Return the (x, y) coordinate for the center point of the cell that contains the specified text.  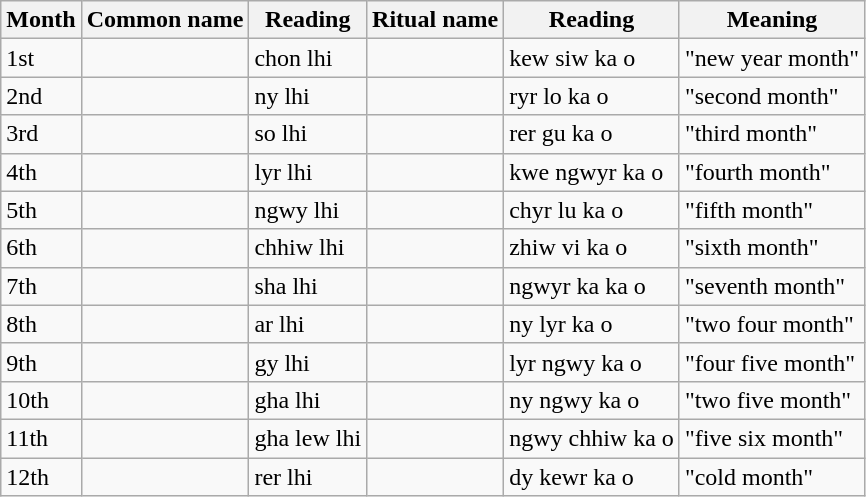
ngwyr ka ka o (592, 286)
6th (41, 248)
ryr lo ka o (592, 96)
4th (41, 172)
"four five month" (772, 362)
kew siw ka o (592, 58)
5th (41, 210)
2nd (41, 96)
Ritual name (436, 20)
11th (41, 438)
Month (41, 20)
lyr lhi (308, 172)
1st (41, 58)
Common name (165, 20)
8th (41, 324)
ar lhi (308, 324)
gha lhi (308, 400)
"third month" (772, 134)
ny lhi (308, 96)
10th (41, 400)
12th (41, 477)
"new year month" (772, 58)
kwe ngwyr ka o (592, 172)
lyr ngwy ka o (592, 362)
so lhi (308, 134)
ny ngwy ka o (592, 400)
"fifth month" (772, 210)
"second month" (772, 96)
rer gu ka o (592, 134)
"seventh month" (772, 286)
3rd (41, 134)
"sixth month" (772, 248)
"fourth month" (772, 172)
chyr lu ka o (592, 210)
sha lhi (308, 286)
"two five month" (772, 400)
zhiw vi ka o (592, 248)
ngwy lhi (308, 210)
gy lhi (308, 362)
chhiw lhi (308, 248)
ny lyr ka o (592, 324)
7th (41, 286)
gha lew lhi (308, 438)
"cold month" (772, 477)
chon lhi (308, 58)
dy kewr ka o (592, 477)
rer lhi (308, 477)
Meaning (772, 20)
"two four month" (772, 324)
9th (41, 362)
ngwy chhiw ka o (592, 438)
"five six month" (772, 438)
